Return [x, y] of the center of cell containing provided text 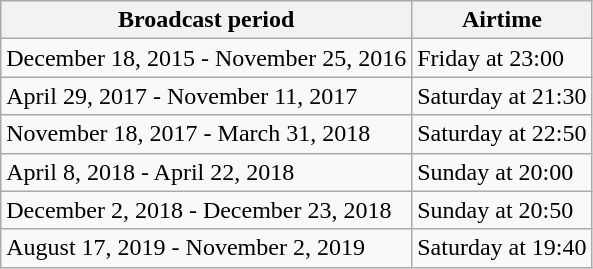
Sunday at 20:50 [502, 210]
April 8, 2018 - April 22, 2018 [206, 172]
August 17, 2019 - November 2, 2019 [206, 248]
April 29, 2017 - November 11, 2017 [206, 96]
December 2, 2018 - December 23, 2018 [206, 210]
Saturday at 21:30 [502, 96]
November 18, 2017 - March 31, 2018 [206, 134]
Saturday at 19:40 [502, 248]
December 18, 2015 - November 25, 2016 [206, 58]
Airtime [502, 20]
Saturday at 22:50 [502, 134]
Friday at 23:00 [502, 58]
Sunday at 20:00 [502, 172]
Broadcast period [206, 20]
